Search for the cell housing the specified text and yield its (x, y) center coordinate. 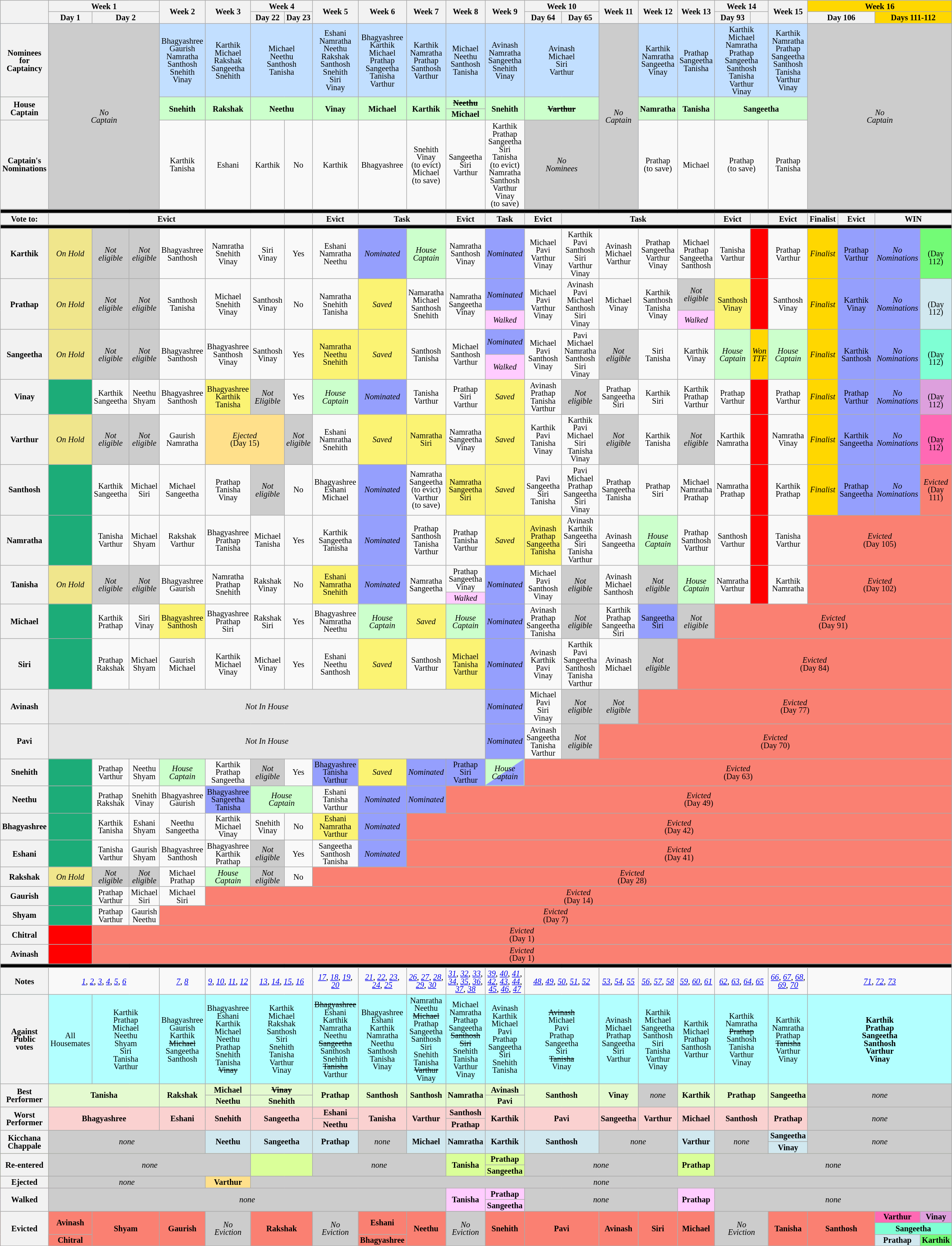
BhagyashreeGaurishKarthikMichaelSangeethaSanthosh (182, 1039)
AvinashMichaelVarthur (619, 253)
Evicted(Day 49) (699, 799)
EshaniNamrathaNeethu (335, 253)
Day 65 (580, 17)
MichaelPrathapSangeethaSanthosh (696, 253)
RakshakVinay (267, 584)
Gaurish Michael (182, 664)
KarthikPaviTanishaVinay (543, 439)
Day 93 (732, 17)
EshaniShyam (144, 826)
Day 1 (70, 17)
NamrathaSanthoshVinay (465, 253)
17, 18, 19, 20 (335, 981)
BhagyashreePrathapSiri (228, 621)
BhagyashreeEshaniKarthikNamrathaNeethuSanthoshTanishaVinay (382, 1039)
AvinashKarthikMichaelPaviPrathapSangeethaSiriSnehithTanisha (504, 1039)
KarthikPaviSangeethaSanthoshTanishaVarthur (580, 664)
BhagyashreeGaurishNamrathaSanthoshSnehithVinay (182, 60)
Evicted(Day 84) (815, 664)
Evicted(Day 14) (578, 896)
13, 14, 15, 16 (281, 981)
Evicted(Day 7) (555, 915)
Week 3 (228, 12)
EshaniNeethuSanthosh (335, 664)
KarthikPrathap (788, 489)
KarthikNamrathaPrathapTanishaVarthurVinay (788, 1039)
Week 8 (465, 12)
NamrathaSangeethaSiri (465, 489)
Evicted(Day 105) (880, 540)
BhagyashreeKarthikPrathap (228, 853)
21, 22, 23, 24, 25 (382, 981)
KarthikMichaelRakshakSangeethaSnehith (228, 60)
KarthikPrathapSangeethaSanthoshVarthurVinay (880, 1039)
Week 1 (104, 6)
Evicted (25, 1229)
BhagyashreeNamrathaNeethu (335, 621)
NamrathaNeethuMichaelPrathapSangeethaSanthoshSiriSnehithTanishaVarthurVinay (426, 1039)
48, 49, 50, 51, 52 (562, 981)
59, 60, 61 (696, 981)
62, 63, 64, 65 (741, 981)
MichaelTanishaVarthur (465, 664)
Evicted(Day 63) (738, 772)
EshaniNamrathaNeethuRakshakSanthoshSnehithSiriVinay (335, 60)
71, 72, 73 (880, 981)
NoNominees (562, 164)
NotEligible (267, 397)
BhagyashreeTanishaVarthur (335, 772)
1, 2, 3, 4, 5, 6 (104, 981)
KarthikNamrathaPrathapSangeethaSanthoshTanishaVarthurVinay (788, 60)
MichaelPrathap (182, 876)
Week 10 (562, 6)
Evicted(Day 41) (679, 853)
KarthikPrathapSangeetha (228, 772)
KarthikSanthosh (856, 354)
MichaelNamrathaPrathapSangeethaSanthoshSiriSnehithTanishaVarthurVinay (465, 1039)
Worst Performer (25, 1118)
PrathapTanishaVarthur (465, 540)
EshaniNamrathaVarthur (335, 826)
NamrathaSangeetha(to evict)Varthur(to save) (426, 489)
AvinashMichaelPrathapSangeethaSiriVarthur (619, 1039)
KarthikSanthoshTanishaVinay (658, 304)
56, 57, 58 (658, 981)
PrathapSanthoshTanishaVarthur (426, 540)
Gaurish Neethu (144, 915)
Day 23 (299, 17)
NamrathaSiri (426, 439)
Day 2 (126, 17)
9, 10, 11, 12 (228, 981)
MichaelSangeetha (182, 489)
KarthikMichaelNamrathaPrathapSangeethaSanthoshTanishaVarthurVinay (741, 60)
MichaelTanisha (267, 540)
NamarathaMichaelSanthoshSnehith (426, 304)
All Housemates (70, 1039)
PaviSangeethaSiriTanisha (543, 489)
7, 8 (182, 981)
Captain'sNominations (25, 164)
Week 15 (788, 12)
Week 13 (696, 12)
GaurishNamratha (182, 439)
AvinashMichael (619, 664)
MichaelSnehithVinay (228, 304)
PrathapSangeethaSiri (619, 397)
Week 2 (182, 12)
SnehithVinay(to evict)Michael(to save) (426, 164)
Won TTF (759, 354)
AvinashMichaelSanthosh (619, 584)
Best Performer (25, 1095)
Evicted(Day 70) (775, 741)
39, 40, 41, 42, 43, 44, 45, 46, 47 (504, 981)
KarthikPrathapSangeethaSiri (619, 621)
AvinashKarthikSangeethaSiriTanishaVarthur (580, 540)
KarthikSangeethaTanisha (335, 540)
AgainstPublicvotes (25, 1039)
SangeethaSiriVarthur (465, 164)
NamrathaPrathap (732, 489)
PrathapSanthoshVarthur (696, 540)
Evicted(Day 102) (880, 584)
NamrathaPrathapSnehith (228, 584)
KarthikPrathapMichaelNeethuShyamSiriTanishaVarthur (126, 1039)
PrathapTanisha (788, 164)
SangeethaSanthoshTanisha (335, 853)
Week 6 (382, 12)
BhagyashreePrathapTanisha (228, 540)
AvinashMichaelSiriVarthur (562, 60)
AvinashSangeethaTanishaVarthur (543, 741)
Day 64 (543, 17)
Evicted(Day 77) (795, 706)
BhagyashreeEshaniKarthikMichaelNeethuPrathapSnehithTanishaVinay (228, 1039)
BhagyashreeSanthoshVinay (228, 354)
Karthik Prathap (110, 621)
PaviMichaelPrathapSangeethaSiriVinay (580, 489)
KarthikPaviMichaelSiriTanishaVinay (580, 439)
Days 111-112 (913, 17)
NamrathaVarthur (732, 584)
31, 32, 33, 34, 35, 36, 37, 38 (465, 981)
KarthikMichaelPrathapSanthoshVarthur (696, 1039)
Week 4 (281, 6)
NamrathaVinay (788, 439)
Re-entered (25, 1165)
MichaelNamrathaPrathap (696, 489)
Week 12 (658, 12)
PrathapSangeethaVinay (465, 578)
BhagyashreeEshaniMichael (335, 489)
AvinashPrathapTanishaVarthur (543, 397)
NamrathaSnehithTanisha (335, 304)
Week 5 (335, 12)
Evicted(Day 111) (936, 489)
Week 14 (741, 6)
AvinashKarthikPaviVinay (543, 664)
Day 106 (841, 17)
PaviMichaelNamrathaSanthoshSiriVinay (580, 354)
EshaniTanishaVarthur (335, 799)
PrathapSangeetha (856, 489)
KarthikPrathapVarthur (696, 397)
RakshakVarthur (182, 540)
PrathapTanishaVinay (228, 489)
GaurishShyam (144, 853)
NamrathaSangeetha (426, 584)
PrathapSangeethaVarthurVinay (658, 253)
BhagyashreeKarthikTanisha (228, 397)
Week 7 (426, 12)
Ejected (25, 1182)
BhagyashreeKarthikMichaelPrathapSangeethaTanishaVarthur (382, 60)
53, 54, 55 (619, 981)
SangeethaSiri (658, 621)
NamrathaNeethuSnehith (335, 354)
26, 27, 28, 29, 30 (426, 981)
Vote to: (25, 219)
KarthikNamrathaPrathapSanthoshVarthur (426, 60)
BhagyashreeEshaniKarthikNamrathaNeethuSangeethaSanthoshSnehithTanishaVarthur (335, 1039)
SiriTanisha (658, 354)
Notes (25, 981)
MichaelPaviSiriVinay (543, 706)
AvinashMichaelPaviPrathapSangeethaSiriTanishaVinay (562, 1039)
Week 16 (880, 6)
AvinashNamrathaSangeethaSnehithVinay (504, 60)
Week 9 (504, 12)
KarthikMichaelSangeethaSanthoshSiriTanishaVarthurVinay (658, 1039)
Evicted(Day 91) (833, 621)
NeethuSangeetha (182, 826)
KarthikSiri (658, 397)
AvinashPaviMichaelSanthoshSiriVinay (580, 304)
KarthikPaviSanthoshSiriVarthurVinay (580, 253)
BhagyashreeSangeethaTanisha (228, 799)
Week 11 (619, 12)
PrathapSiri (658, 489)
KarthikNamrathaPrathapSanthoshTanishaVarthurVinay (741, 1039)
66, 67, 68, 69, 70 (788, 981)
Evicted(Day 28) (632, 876)
KarthikPrathapSangeethaSiriTanisha(to evict) NamrathaSanthoshVarthurVinay(to save) (504, 164)
MichaelSanthoshVarthur (465, 354)
Day 22 (267, 17)
Kicchana Chappale (25, 1142)
NamrathaSnehithVinay (228, 253)
WIN (913, 219)
Evicted(Day 42) (679, 826)
KarthikMichaelRakshakSanthoshSiriSnehithTanishaVarthurVinay (281, 1039)
KarthikNamrathaSangeethaVinay (658, 60)
RakshakSiri (267, 621)
AvinashSangeetha (619, 540)
Nomineesfor Captaincy (25, 60)
Ejected(Day 15) (245, 439)
